Find where the given text appears and provide that cell's center as (x, y) coordinate. 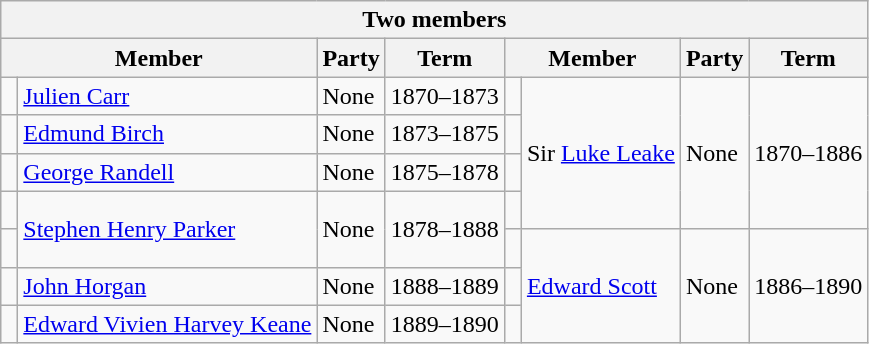
1878–1888 (444, 229)
Edmund Birch (168, 134)
1873–1875 (444, 134)
Stephen Henry Parker (168, 229)
Sir Luke Leake (600, 153)
Edward Scott (600, 286)
Two members (434, 20)
Edward Vivien Harvey Keane (168, 324)
1875–1878 (444, 172)
John Horgan (168, 286)
1889–1890 (444, 324)
1888–1889 (444, 286)
George Randell (168, 172)
1870–1886 (808, 153)
1870–1873 (444, 96)
Julien Carr (168, 96)
1886–1890 (808, 286)
